Extract the (x, y) coordinate from the center of the cell holding the provided text.  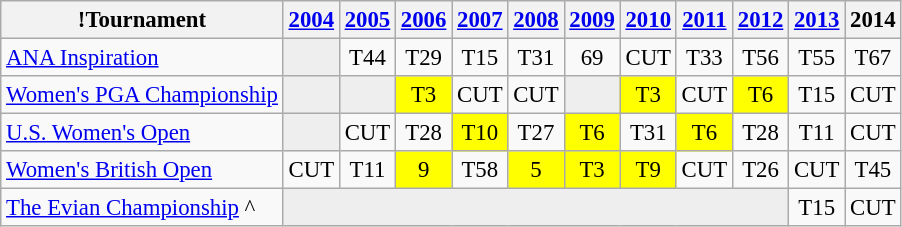
T55 (817, 58)
The Evian Championship ^ (142, 208)
2005 (367, 20)
2013 (817, 20)
2014 (873, 20)
2009 (592, 20)
T44 (367, 58)
T45 (873, 170)
2010 (648, 20)
U.S. Women's Open (142, 133)
2006 (424, 20)
T56 (760, 58)
T33 (704, 58)
T10 (480, 133)
!Tournament (142, 20)
9 (424, 170)
T27 (536, 133)
2004 (311, 20)
Women's PGA Championship (142, 95)
T29 (424, 58)
T58 (480, 170)
T67 (873, 58)
2012 (760, 20)
T26 (760, 170)
2007 (480, 20)
69 (592, 58)
2011 (704, 20)
T9 (648, 170)
5 (536, 170)
Women's British Open (142, 170)
2008 (536, 20)
ANA Inspiration (142, 58)
